Extract the [X, Y] coordinate from the center of the cell holding the provided text.  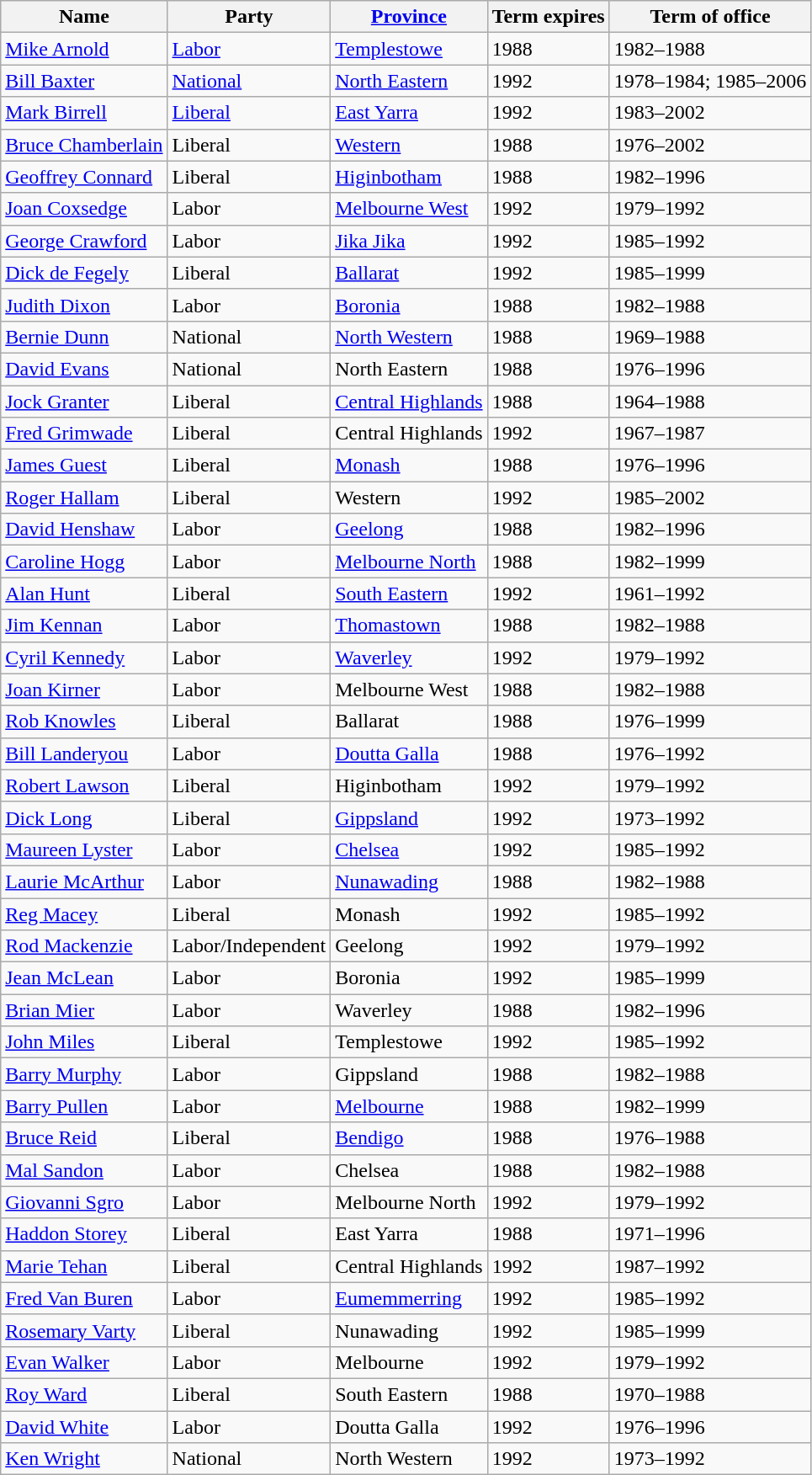
Ken Wright [84, 1459]
Joan Kirner [84, 690]
1964–1988 [710, 402]
Name [84, 17]
1969–1988 [710, 337]
Party [249, 17]
John Miles [84, 1042]
1985–2002 [710, 498]
Joan Coxsedge [84, 209]
James Guest [84, 466]
Evan Walker [84, 1362]
Bruce Chamberlain [84, 145]
1983–2002 [710, 113]
Roy Ward [84, 1394]
Fred Van Buren [84, 1298]
1967–1987 [710, 434]
Robert Lawson [84, 785]
1978–1984; 1985–2006 [710, 81]
Term expires [549, 17]
Fred Grimwade [84, 434]
1987–1992 [710, 1266]
Barry Murphy [84, 1074]
1971–1996 [710, 1234]
Mark Birrell [84, 113]
David Henshaw [84, 530]
Term of office [710, 17]
Giovanni Sgro [84, 1202]
Geoffrey Connard [84, 177]
Mal Sandon [84, 1170]
Alan Hunt [84, 594]
Judith Dixon [84, 305]
George Crawford [84, 241]
David Evans [84, 369]
Jim Kennan [84, 626]
Dick Long [84, 817]
Rob Knowles [84, 722]
Labor/Independent [249, 946]
1961–1992 [710, 594]
Rosemary Varty [84, 1330]
Cyril Kennedy [84, 658]
Jika Jika [409, 241]
Jock Granter [84, 402]
Province [409, 17]
Jean McLean [84, 978]
Bernie Dunn [84, 337]
Reg Macey [84, 913]
Laurie McArthur [84, 881]
1976–1988 [710, 1138]
Rod Mackenzie [84, 946]
Bruce Reid [84, 1138]
Bill Landeryou [84, 753]
Dick de Fegely [84, 273]
Mike Arnold [84, 49]
Eumemmerring [409, 1298]
Haddon Storey [84, 1234]
Roger Hallam [84, 498]
1976–1992 [710, 753]
Caroline Hogg [84, 562]
Maureen Lyster [84, 849]
Marie Tehan [84, 1266]
1976–1999 [710, 722]
Thomastown [409, 626]
Brian Mier [84, 1010]
Bendigo [409, 1138]
David White [84, 1427]
Barry Pullen [84, 1106]
Bill Baxter [84, 81]
1970–1988 [710, 1394]
1976–2002 [710, 145]
